From the cell containing the given text, extract its center point as (x, y) coordinate. 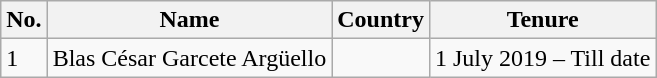
1 July 2019 – Till date (542, 58)
No. (24, 20)
Name (190, 20)
Country (381, 20)
Blas César Garcete Argüello (190, 58)
Tenure (542, 20)
1 (24, 58)
